Identify which cell holds the provided text, then report its [X, Y] central coordinate. 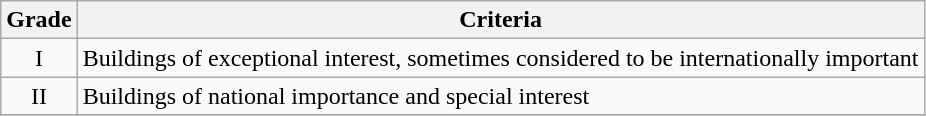
Buildings of national importance and special interest [500, 96]
Grade [39, 20]
I [39, 58]
II [39, 96]
Criteria [500, 20]
Buildings of exceptional interest, sometimes considered to be internationally important [500, 58]
